Find where the given text appears and provide that cell's center as [x, y] coordinate. 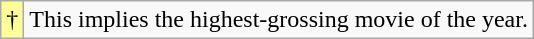
† [12, 20]
This implies the highest-grossing movie of the year. [279, 20]
